From the cell containing the given text, extract its center point as (X, Y) coordinate. 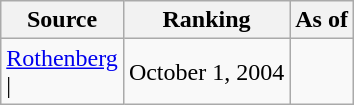
Ranking (206, 20)
October 1, 2004 (206, 72)
As of (322, 20)
Source (62, 20)
Rothenberg| (62, 72)
